From the cell containing the given text, extract its center point as [X, Y] coordinate. 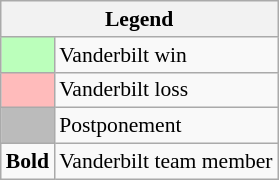
Postponement [166, 126]
Vanderbilt loss [166, 90]
Vanderbilt win [166, 55]
Vanderbilt team member [166, 162]
Legend [140, 19]
Bold [28, 162]
